Find where the given text appears and provide that cell's center as [x, y] coordinate. 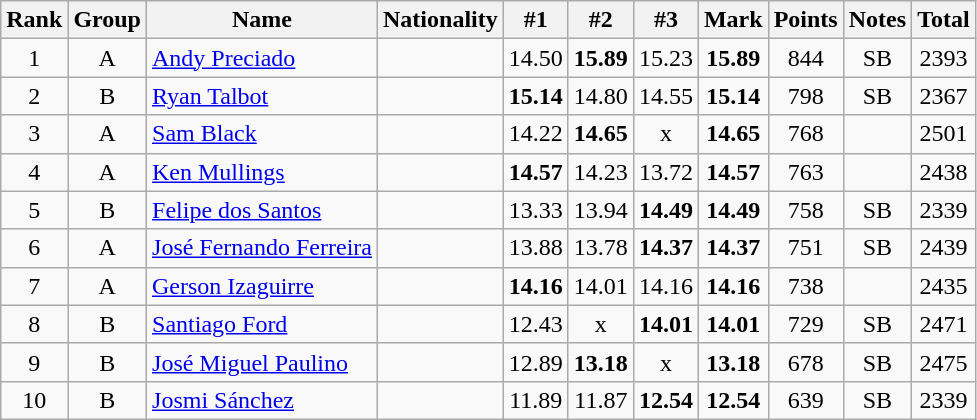
Total [944, 20]
José Fernando Ferreira [262, 248]
Felipe dos Santos [262, 210]
6 [34, 248]
13.94 [600, 210]
2393 [944, 58]
Points [806, 20]
5 [34, 210]
Group [108, 20]
Name [262, 20]
11.87 [600, 400]
2438 [944, 172]
9 [34, 362]
#3 [666, 20]
13.88 [536, 248]
10 [34, 400]
Ryan Talbot [262, 96]
844 [806, 58]
2471 [944, 324]
Josmi Sánchez [262, 400]
11.89 [536, 400]
7 [34, 286]
738 [806, 286]
Mark [733, 20]
639 [806, 400]
13.33 [536, 210]
2475 [944, 362]
14.23 [600, 172]
2435 [944, 286]
763 [806, 172]
13.72 [666, 172]
729 [806, 324]
768 [806, 134]
Santiago Ford [262, 324]
678 [806, 362]
Andy Preciado [262, 58]
Rank [34, 20]
3 [34, 134]
758 [806, 210]
2367 [944, 96]
Notes [877, 20]
2501 [944, 134]
15.23 [666, 58]
2 [34, 96]
14.80 [600, 96]
Ken Mullings [262, 172]
José Miguel Paulino [262, 362]
4 [34, 172]
Sam Black [262, 134]
8 [34, 324]
12.43 [536, 324]
Nationality [441, 20]
#1 [536, 20]
Gerson Izaguirre [262, 286]
14.22 [536, 134]
14.50 [536, 58]
751 [806, 248]
13.78 [600, 248]
12.89 [536, 362]
1 [34, 58]
14.55 [666, 96]
#2 [600, 20]
2439 [944, 248]
798 [806, 96]
